Extract the (x, y) coordinate from the center of the cell holding the provided text.  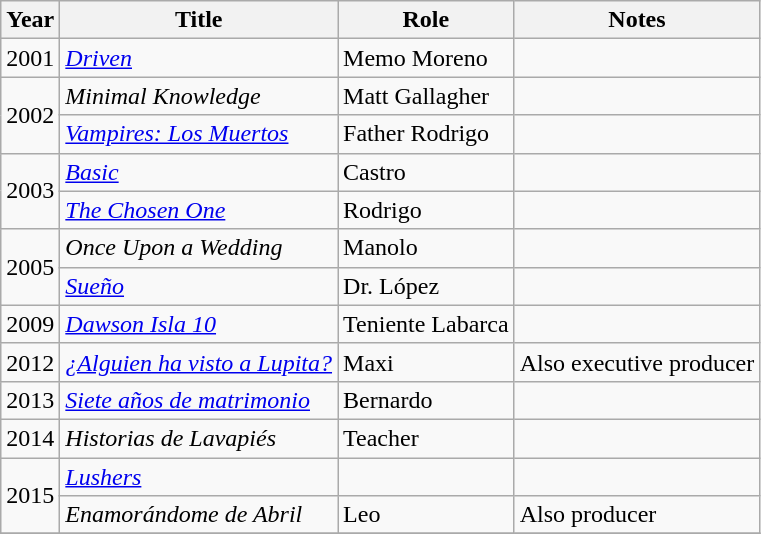
Maxi (426, 362)
Manolo (426, 248)
Siete años de matrimonio (199, 400)
Leo (426, 515)
Minimal Knowledge (199, 96)
Year (30, 20)
Matt Gallagher (426, 96)
2001 (30, 58)
Sueño (199, 286)
Lushers (199, 477)
Rodrigo (426, 210)
Father Rodrigo (426, 134)
2003 (30, 191)
Basic (199, 172)
Bernardo (426, 400)
Teniente Labarca (426, 324)
Teacher (426, 438)
Dr. López (426, 286)
2012 (30, 362)
Vampires: Los Muertos (199, 134)
2014 (30, 438)
Also producer (637, 515)
The Chosen One (199, 210)
¿Alguien ha visto a Lupita? (199, 362)
2015 (30, 496)
Notes (637, 20)
Castro (426, 172)
Driven (199, 58)
2013 (30, 400)
Historias de Lavapiés (199, 438)
Memo Moreno (426, 58)
Role (426, 20)
2009 (30, 324)
Also executive producer (637, 362)
2002 (30, 115)
Title (199, 20)
2005 (30, 267)
Dawson Isla 10 (199, 324)
Once Upon a Wedding (199, 248)
Enamorándome de Abril (199, 515)
